Determine the (X, Y) coordinate at the center of the cell enclosing the given text.  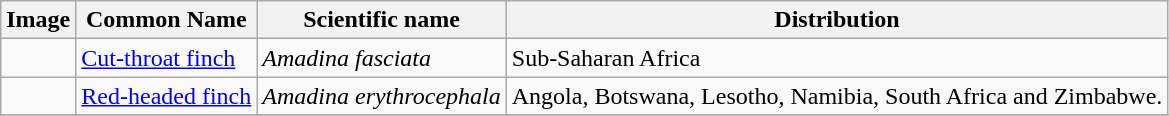
Cut-throat finch (166, 58)
Scientific name (382, 20)
Sub-Saharan Africa (837, 58)
Amadina erythrocephala (382, 96)
Distribution (837, 20)
Red-headed finch (166, 96)
Image (38, 20)
Common Name (166, 20)
Amadina fasciata (382, 58)
Angola, Botswana, Lesotho, Namibia, South Africa and Zimbabwe. (837, 96)
